Scan for the cell matching the given text and deliver its (X, Y) coordinate at center. 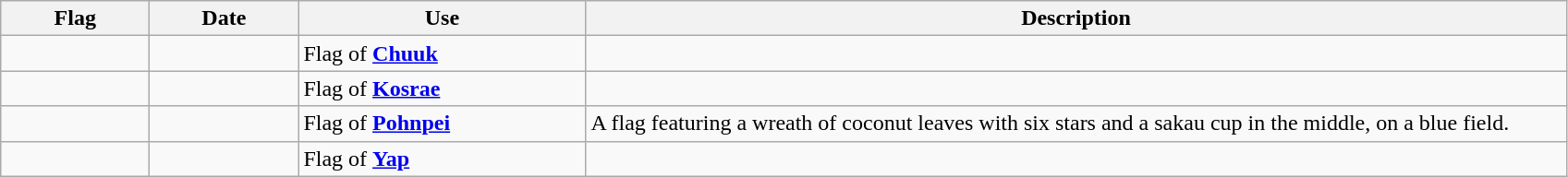
Flag of Yap (442, 159)
Use (442, 18)
Flag of Chuuk (442, 53)
Date (224, 18)
Flag (76, 18)
A flag featuring a wreath of coconut leaves with six stars and a sakau cup in the middle, on a blue field. (1076, 124)
Flag of Pohnpei (442, 124)
Flag of Kosrae (442, 88)
Description (1076, 18)
